Scan for the cell matching the given text and deliver its [X, Y] coordinate at center. 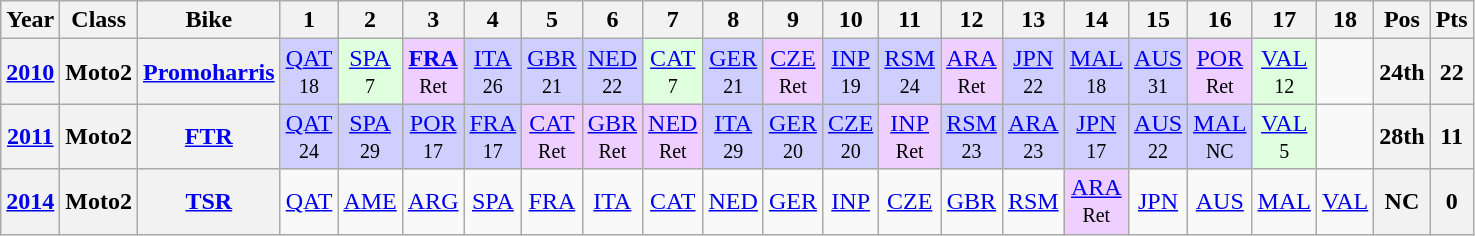
2010 [30, 72]
FTR [210, 136]
Pos [1402, 20]
QAT18 [309, 72]
AME [370, 202]
AUS [1220, 202]
Promoharris [210, 72]
SPA7 [370, 72]
INP19 [850, 72]
22 [1452, 72]
2014 [30, 202]
Pts [1452, 20]
Class [99, 20]
INP [850, 202]
CZE [910, 202]
ITA29 [733, 136]
CZE20 [850, 136]
SPA29 [370, 136]
2011 [30, 136]
GER20 [792, 136]
PORRet [1220, 72]
FRA17 [493, 136]
ITA26 [493, 72]
CAT [673, 202]
JPN17 [1096, 136]
CAT7 [673, 72]
17 [1284, 20]
3 [433, 20]
GER21 [733, 72]
10 [850, 20]
AUS31 [1158, 72]
6 [612, 20]
24th [1402, 72]
ITA [612, 202]
15 [1158, 20]
QAT24 [309, 136]
28th [1402, 136]
NED22 [612, 72]
CATRet [552, 136]
16 [1220, 20]
GBR21 [552, 72]
4 [493, 20]
MAL [1284, 202]
ARA23 [1033, 136]
5 [552, 20]
FRA [552, 202]
9 [792, 20]
FRARet [433, 72]
14 [1096, 20]
TSR [210, 202]
SPA [493, 202]
JPN22 [1033, 72]
JPN [1158, 202]
MALNC [1220, 136]
NC [1402, 202]
13 [1033, 20]
1 [309, 20]
MAL18 [1096, 72]
0 [1452, 202]
VAL5 [1284, 136]
VAL [1344, 202]
12 [972, 20]
RSM [1033, 202]
VAL12 [1284, 72]
2 [370, 20]
POR17 [433, 136]
QAT [309, 202]
NED [733, 202]
CZERet [792, 72]
Bike [210, 20]
Year [30, 20]
RSM23 [972, 136]
ARG [433, 202]
18 [1344, 20]
8 [733, 20]
7 [673, 20]
RSM24 [910, 72]
NEDRet [673, 136]
GER [792, 202]
INPRet [910, 136]
GBRRet [612, 136]
GBR [972, 202]
AUS22 [1158, 136]
